Capture the cell that displays the provided text and extract its (X, Y) central coordinate. 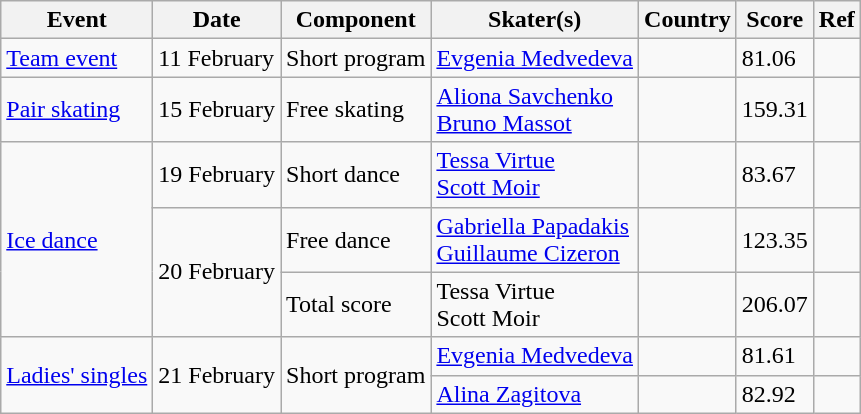
19 February (217, 174)
Event (77, 20)
Country (688, 20)
Free dance (355, 240)
Total score (355, 304)
81.61 (774, 356)
82.92 (774, 394)
Aliona SavchenkoBruno Massot (535, 110)
159.31 (774, 110)
Pair skating (77, 110)
Alina Zagitova (535, 394)
83.67 (774, 174)
11 February (217, 58)
206.07 (774, 304)
Ref (836, 20)
Skater(s) (535, 20)
Date (217, 20)
123.35 (774, 240)
Ice dance (77, 240)
21 February (217, 375)
Free skating (355, 110)
Score (774, 20)
81.06 (774, 58)
Gabriella PapadakisGuillaume Cizeron (535, 240)
Short dance (355, 174)
20 February (217, 272)
Component (355, 20)
Team event (77, 58)
Ladies' singles (77, 375)
15 February (217, 110)
